From the cell containing the given text, extract its center point as [X, Y] coordinate. 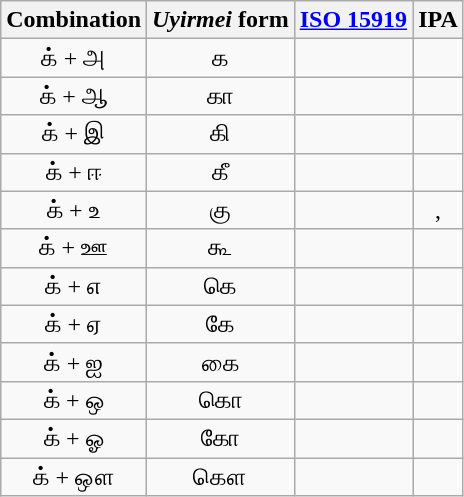
க் + ஈ [74, 172]
க் + ஊ [74, 248]
ISO 15919 [353, 20]
க் + ஓ [74, 438]
, [438, 210]
க் + அ [74, 58]
க் + ஔ [74, 477]
கீ [221, 172]
க் + ஐ [74, 362]
Combination [74, 20]
கி [221, 134]
க [221, 58]
IPA [438, 20]
கை [221, 362]
க் + ஒ [74, 400]
க் + ஆ [74, 96]
கு [221, 210]
கௌ [221, 477]
Uyirmei form [221, 20]
கொ [221, 400]
கோ [221, 438]
கூ [221, 248]
கே [221, 324]
கா [221, 96]
க் + ஏ [74, 324]
க் + எ [74, 286]
க் + உ [74, 210]
கெ [221, 286]
க் + இ [74, 134]
